From the cell containing the given text, extract its center point as [X, Y] coordinate. 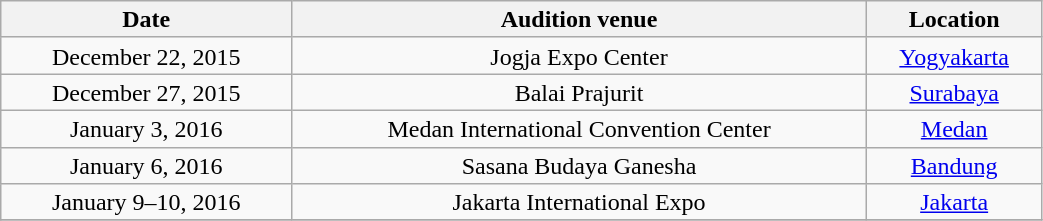
December 22, 2015 [146, 56]
Jogja Expo Center [580, 56]
January 6, 2016 [146, 166]
Medan International Convention Center [580, 128]
Audition venue [580, 20]
Location [954, 20]
Date [146, 20]
Bandung [954, 166]
Surabaya [954, 92]
Jakarta [954, 202]
Sasana Budaya Ganesha [580, 166]
January 3, 2016 [146, 128]
December 27, 2015 [146, 92]
Yogyakarta [954, 56]
January 9–10, 2016 [146, 202]
Balai Prajurit [580, 92]
Jakarta International Expo [580, 202]
Medan [954, 128]
